Provide the [X, Y] coordinate of the cell's center where the given text is located.  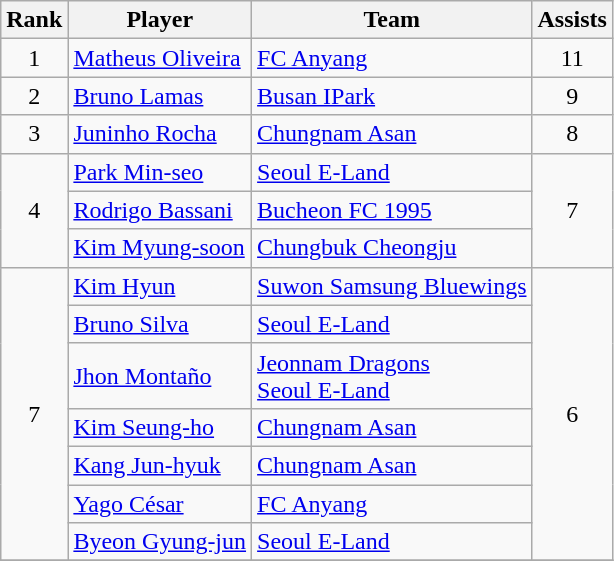
11 [572, 58]
Assists [572, 20]
Player [160, 20]
Bruno Silva [160, 324]
3 [34, 134]
Jhon Montaño [160, 376]
Rank [34, 20]
1 [34, 58]
8 [572, 134]
Bucheon FC 1995 [392, 210]
4 [34, 210]
Kim Myung-soon [160, 248]
Kim Hyun [160, 286]
Byeon Gyung-jun [160, 542]
Yago César [160, 503]
Chungbuk Cheongju [392, 248]
Kim Seung-ho [160, 427]
Jeonnam DragonsSeoul E-Land [392, 376]
Matheus Oliveira [160, 58]
2 [34, 96]
Rodrigo Bassani [160, 210]
Busan IPark [392, 96]
Park Min-seo [160, 172]
9 [572, 96]
Bruno Lamas [160, 96]
Juninho Rocha [160, 134]
Suwon Samsung Bluewings [392, 286]
Kang Jun-hyuk [160, 465]
Team [392, 20]
6 [572, 414]
